Locate the cell with the specified text and output its [x, y] center coordinate. 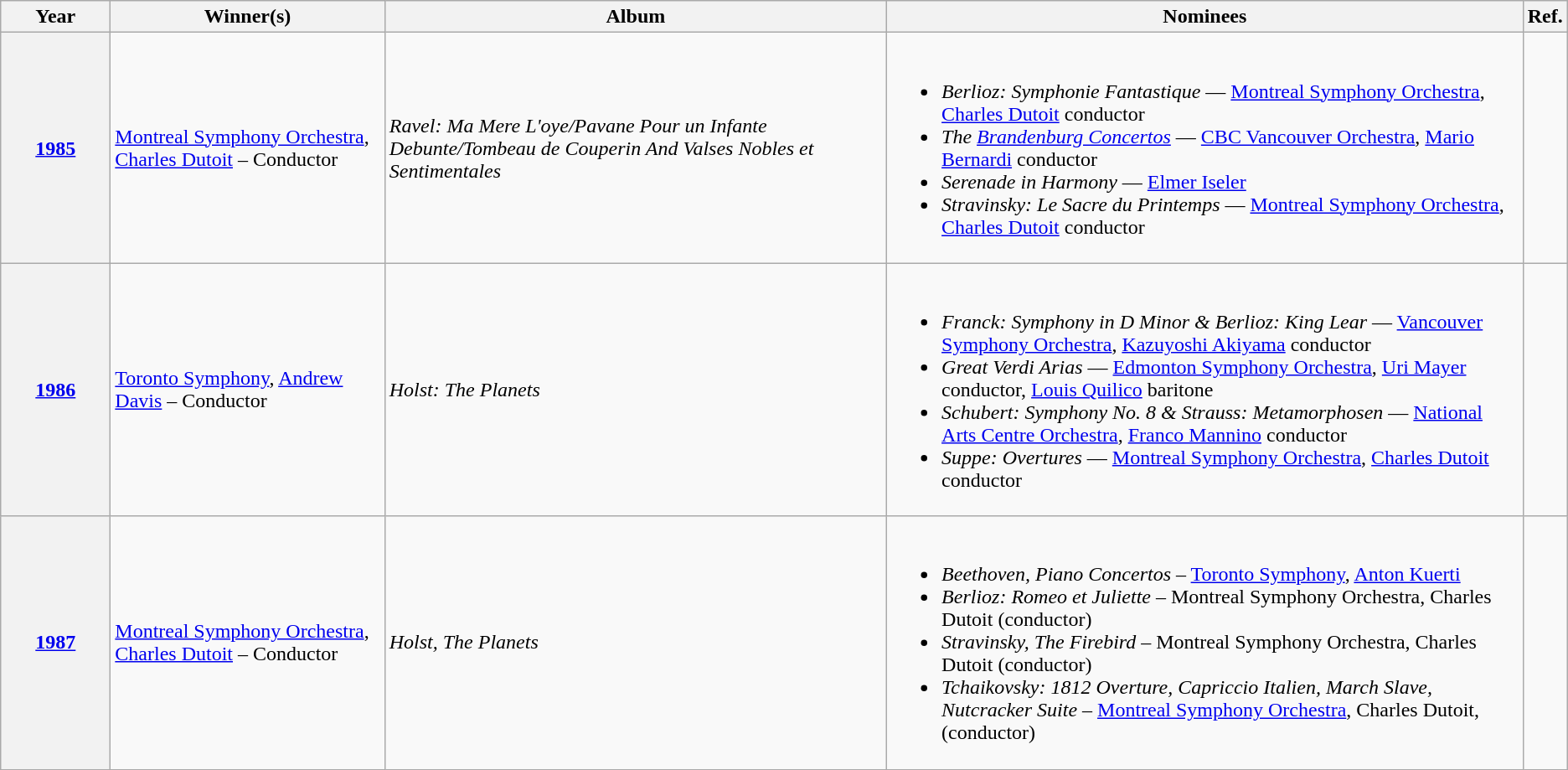
Ref. [1545, 17]
Holst, The Planets [635, 643]
1986 [55, 390]
1985 [55, 147]
Nominees [1205, 17]
1987 [55, 643]
Album [635, 17]
Holst: The Planets [635, 390]
Winner(s) [248, 17]
Year [55, 17]
Toronto Symphony, Andrew Davis – Conductor [248, 390]
Ravel: Ma Mere L'oye/Pavane Pour un Infante Debunte/Tombeau de Couperin And Valses Nobles et Sentimentales [635, 147]
